Return the [x, y] coordinate for the center point of the cell that contains the specified text.  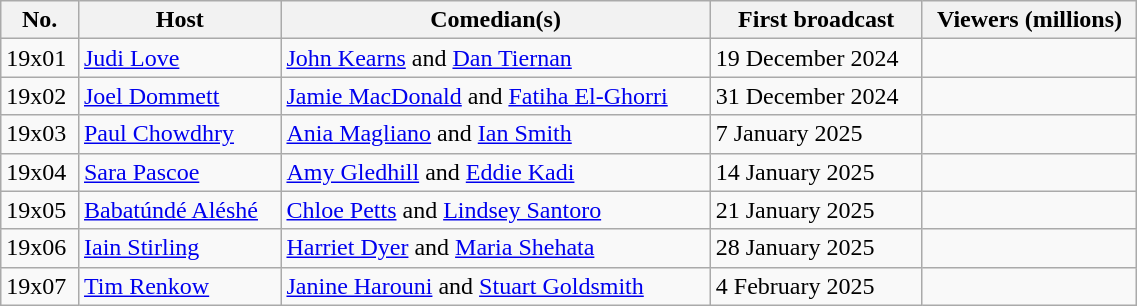
Host [179, 20]
Amy Gledhill and Eddie Kadi [496, 172]
Ania Magliano and Ian Smith [496, 134]
John Kearns and Dan Tiernan [496, 58]
28 January 2025 [816, 248]
Jamie MacDonald and Fatiha El-Ghorri [496, 96]
Paul Chowdhry [179, 134]
Babatúndé Aléshé [179, 210]
31 December 2024 [816, 96]
19x07 [40, 286]
Harriet Dyer and Maria Shehata [496, 248]
19 December 2024 [816, 58]
Viewers (millions) [1030, 20]
7 January 2025 [816, 134]
21 January 2025 [816, 210]
First broadcast [816, 20]
Chloe Petts and Lindsey Santoro [496, 210]
19x03 [40, 134]
19x05 [40, 210]
Sara Pascoe [179, 172]
Comedian(s) [496, 20]
Iain Stirling [179, 248]
19x01 [40, 58]
19x04 [40, 172]
Janine Harouni and Stuart Goldsmith [496, 286]
14 January 2025 [816, 172]
19x06 [40, 248]
19x02 [40, 96]
Tim Renkow [179, 286]
4 February 2025 [816, 286]
No. [40, 20]
Judi Love [179, 58]
Joel Dommett [179, 96]
